Extract the (X, Y) coordinate from the center of the cell holding the provided text.  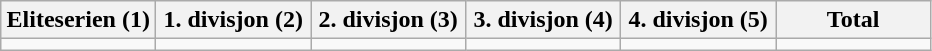
Total (854, 20)
2. divisjon (3) (388, 20)
Eliteserien (1) (78, 20)
1. divisjon (2) (234, 20)
4. divisjon (5) (698, 20)
3. divisjon (4) (544, 20)
